Find where the given text appears and provide that cell's center as [X, Y] coordinate. 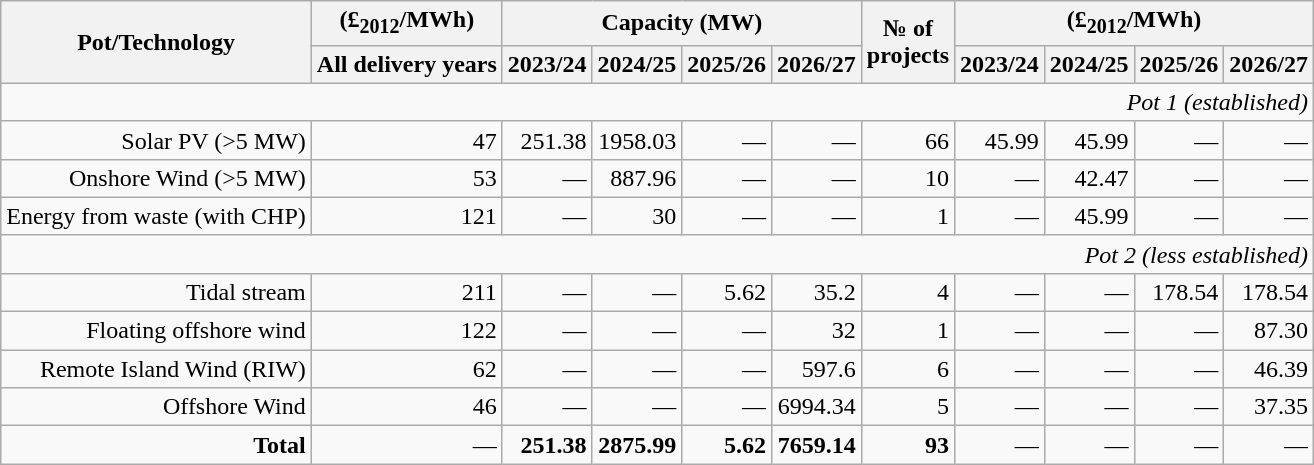
Pot 2 (less established) [658, 254]
87.30 [1269, 331]
Onshore Wind (>5 MW) [156, 178]
121 [406, 216]
2875.99 [637, 445]
37.35 [1269, 407]
46.39 [1269, 369]
Pot 1 (established) [658, 102]
5 [908, 407]
Capacity (MW) [682, 23]
Energy from waste (with CHP) [156, 216]
211 [406, 292]
7659.14 [817, 445]
53 [406, 178]
597.6 [817, 369]
66 [908, 140]
122 [406, 331]
35.2 [817, 292]
6994.34 [817, 407]
6 [908, 369]
Pot/Technology [156, 42]
47 [406, 140]
93 [908, 445]
Tidal stream [156, 292]
887.96 [637, 178]
All delivery years [406, 64]
1958.03 [637, 140]
42.47 [1089, 178]
Offshore Wind [156, 407]
46 [406, 407]
Total [156, 445]
10 [908, 178]
62 [406, 369]
Remote Island Wind (RIW) [156, 369]
Solar PV (>5 MW) [156, 140]
30 [637, 216]
4 [908, 292]
№ ofprojects [908, 42]
Floating offshore wind [156, 331]
32 [817, 331]
